Output the [X, Y] coordinate of the center of the cell containing the given text.  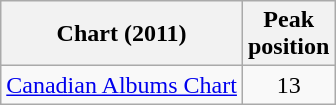
13 [288, 85]
Chart (2011) [122, 34]
Canadian Albums Chart [122, 85]
Peakposition [288, 34]
